Output the [x, y] coordinate of the center of the cell containing the given text.  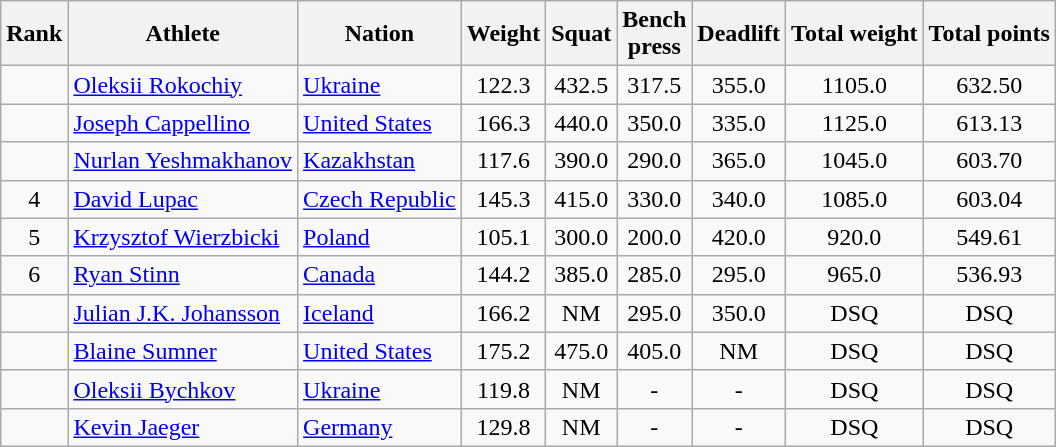
603.04 [989, 199]
175.2 [503, 351]
117.6 [503, 161]
Canada [380, 275]
Germany [380, 427]
Iceland [380, 313]
6 [34, 275]
632.50 [989, 85]
475.0 [582, 351]
Krzysztof Wierzbicki [183, 237]
549.61 [989, 237]
440.0 [582, 123]
Nation [380, 34]
166.2 [503, 313]
920.0 [855, 237]
1105.0 [855, 85]
613.13 [989, 123]
166.3 [503, 123]
Squat [582, 34]
4 [34, 199]
Benchpress [654, 34]
Total weight [855, 34]
105.1 [503, 237]
1125.0 [855, 123]
355.0 [739, 85]
536.93 [989, 275]
129.8 [503, 427]
340.0 [739, 199]
385.0 [582, 275]
965.0 [855, 275]
317.5 [654, 85]
Kazakhstan [380, 161]
Poland [380, 237]
Czech Republic [380, 199]
Athlete [183, 34]
1045.0 [855, 161]
Ryan Stinn [183, 275]
119.8 [503, 389]
330.0 [654, 199]
Kevin Jaeger [183, 427]
285.0 [654, 275]
Blaine Sumner [183, 351]
Nurlan Yeshmakhanov [183, 161]
5 [34, 237]
290.0 [654, 161]
365.0 [739, 161]
David Lupac [183, 199]
Deadlift [739, 34]
335.0 [739, 123]
432.5 [582, 85]
420.0 [739, 237]
603.70 [989, 161]
122.3 [503, 85]
405.0 [654, 351]
Joseph Cappellino [183, 123]
Rank [34, 34]
415.0 [582, 199]
Weight [503, 34]
300.0 [582, 237]
Total points [989, 34]
200.0 [654, 237]
Oleksii Bychkov [183, 389]
144.2 [503, 275]
1085.0 [855, 199]
Oleksii Rokochiy [183, 85]
145.3 [503, 199]
390.0 [582, 161]
Julian J.K. Johansson [183, 313]
